Output the (X, Y) coordinate of the center of the cell containing the given text.  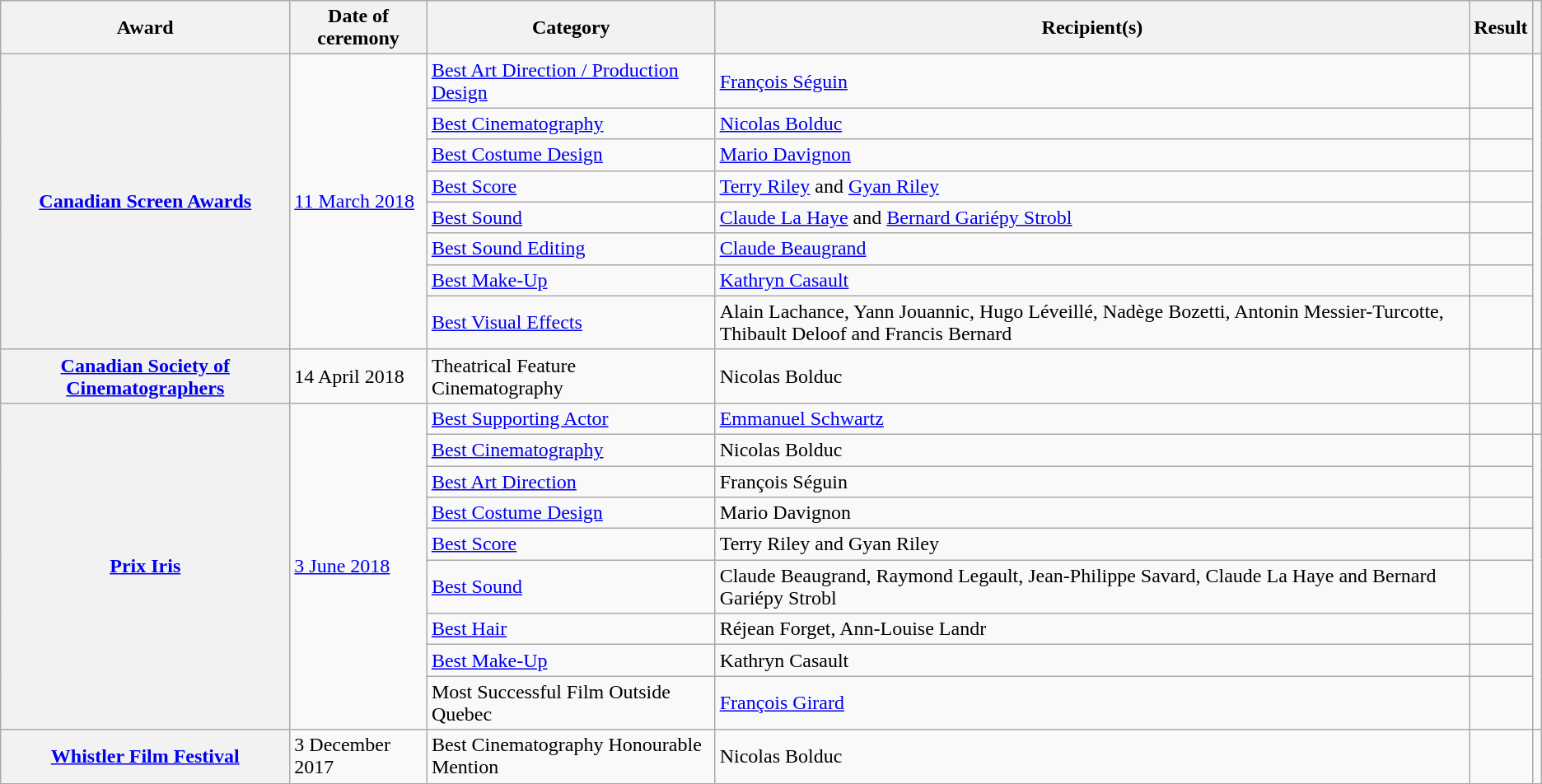
3 December 2017 (359, 756)
Whistler Film Festival (145, 756)
14 April 2018 (359, 376)
François Girard (1092, 703)
Best Art Direction / Production Design (571, 81)
Best Cinematography Honourable Mention (571, 756)
Prix Iris (145, 567)
Best Hair (571, 629)
11 March 2018 (359, 202)
Canadian Screen Awards (145, 202)
Best Sound Editing (571, 249)
Theatrical Feature Cinematography (571, 376)
Recipient(s) (1092, 28)
Result (1501, 28)
Category (571, 28)
Date of ceremony (359, 28)
3 June 2018 (359, 567)
Alain Lachance, Yann Jouannic, Hugo Léveillé, Nadège Bozetti, Antonin Messier-Turcotte, Thibault Deloof and Francis Bernard (1092, 323)
Claude Beaugrand, Raymond Legault, Jean-Philippe Savard, Claude La Haye and Bernard Gariépy Strobl (1092, 586)
Best Art Direction (571, 482)
Best Supporting Actor (571, 418)
Most Successful Film Outside Quebec (571, 703)
Emmanuel Schwartz (1092, 418)
Claude La Haye and Bernard Gariépy Strobl (1092, 217)
Canadian Society of Cinematographers (145, 376)
Claude Beaugrand (1092, 249)
Best Visual Effects (571, 323)
Award (145, 28)
Réjean Forget, Ann-Louise Landr (1092, 629)
